Locate the cell with the specified text and output its [X, Y] center coordinate. 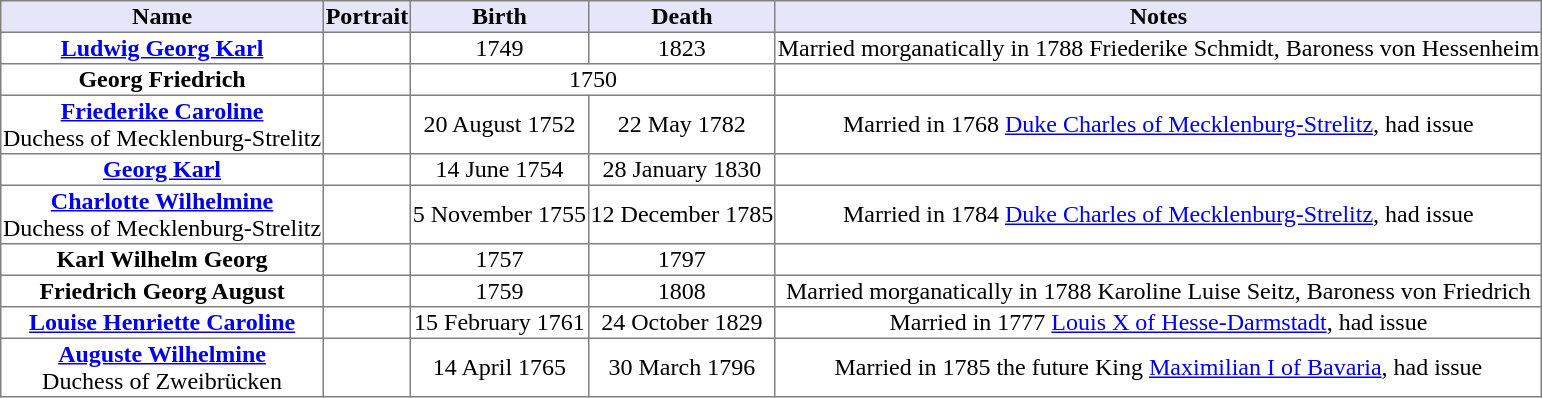
Karl Wilhelm Georg [162, 260]
Charlotte WilhelmineDuchess of Mecklenburg-Strelitz [162, 214]
1759 [500, 291]
14 April 1765 [500, 367]
Married morganatically in 1788 Karoline Luise Seitz, Baroness von Friedrich [1158, 291]
Name [162, 17]
Ludwig Georg Karl [162, 48]
Birth [500, 17]
Friederike CarolineDuchess of Mecklenburg-Strelitz [162, 124]
Married in 1777 Louis X of Hesse-Darmstadt, had issue [1158, 323]
12 December 1785 [682, 214]
22 May 1782 [682, 124]
Georg Karl [162, 170]
Married in 1785 the future King Maximilian I of Bavaria, had issue [1158, 367]
5 November 1755 [500, 214]
1749 [500, 48]
Notes [1158, 17]
Death [682, 17]
14 June 1754 [500, 170]
Auguste WilhelmineDuchess of Zweibrücken [162, 367]
Georg Friedrich [162, 80]
1797 [682, 260]
Married in 1784 Duke Charles of Mecklenburg-Strelitz, had issue [1158, 214]
20 August 1752 [500, 124]
1750 [594, 80]
28 January 1830 [682, 170]
1823 [682, 48]
Married morganatically in 1788 Friederike Schmidt, Baroness von Hessenheim [1158, 48]
30 March 1796 [682, 367]
15 February 1761 [500, 323]
1808 [682, 291]
Louise Henriette Caroline [162, 323]
24 October 1829 [682, 323]
Friedrich Georg August [162, 291]
Married in 1768 Duke Charles of Mecklenburg-Strelitz, had issue [1158, 124]
Portrait [366, 17]
1757 [500, 260]
